Search for the cell housing the specified text and yield its (x, y) center coordinate. 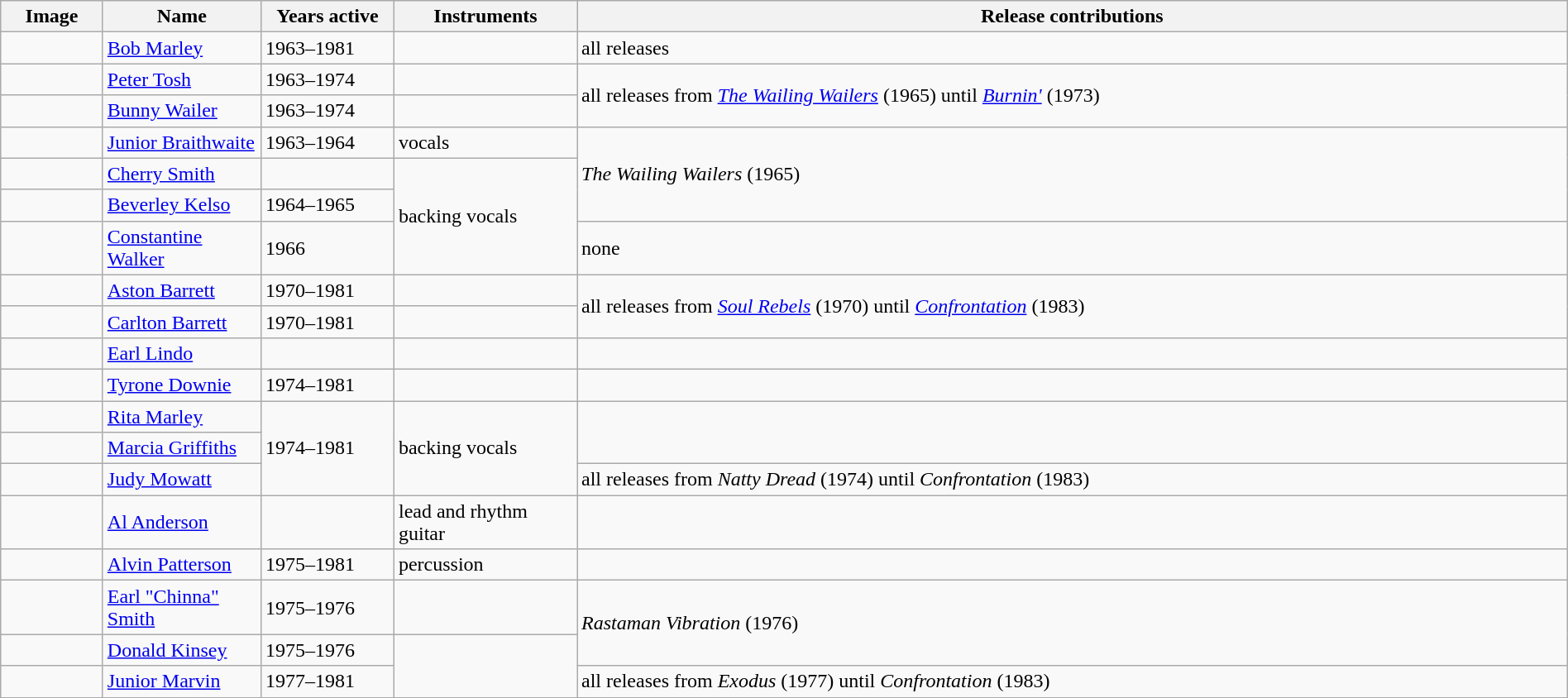
Aston Barrett (182, 290)
Carlton Barrett (182, 322)
all releases from Natty Dread (1974) until Confrontation (1983) (1073, 480)
all releases (1073, 48)
Release contributions (1073, 17)
Name (182, 17)
vocals (485, 142)
Rastaman Vibration (1976) (1073, 624)
1966 (327, 248)
all releases from Exodus (1977) until Confrontation (1983) (1073, 681)
Bunny Wailer (182, 111)
Bob Marley (182, 48)
Constantine Walker (182, 248)
The Wailing Wailers (1965) (1073, 174)
Years active (327, 17)
Junior Braithwaite (182, 142)
percussion (485, 565)
Donald Kinsey (182, 650)
Junior Marvin (182, 681)
1975–1981 (327, 565)
Cherry Smith (182, 174)
Peter Tosh (182, 79)
all releases from The Wailing Wailers (1965) until Burnin' (1973) (1073, 95)
Instruments (485, 17)
1964–1965 (327, 205)
Image (52, 17)
none (1073, 248)
Tyrone Downie (182, 385)
lead and rhythm guitar (485, 523)
Rita Marley (182, 416)
Judy Mowatt (182, 480)
Earl "Chinna" Smith (182, 607)
Marcia Griffiths (182, 448)
1977–1981 (327, 681)
1963–1964 (327, 142)
Beverley Kelso (182, 205)
1963–1981 (327, 48)
Earl Lindo (182, 353)
Al Anderson (182, 523)
Alvin Patterson (182, 565)
all releases from Soul Rebels (1970) until Confrontation (1983) (1073, 306)
